Provide the (x, y) coordinate of the cell's center where the given text is located.  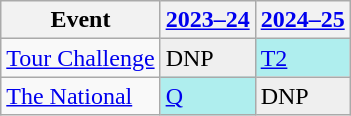
Event (80, 20)
2023–24 (208, 20)
2024–25 (302, 20)
Tour Challenge (80, 58)
The National (80, 96)
T2 (302, 58)
Q (208, 96)
